Return the [x, y] coordinate for the center point of the cell that contains the specified text.  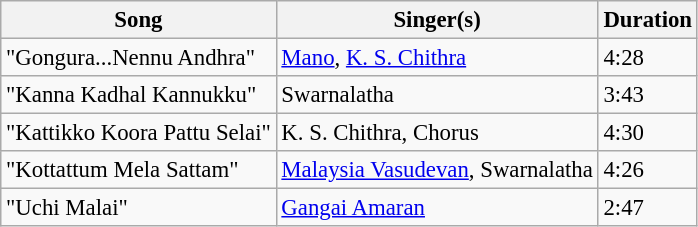
"Uchi Malai" [138, 208]
4:30 [648, 133]
K. S. Chithra, Chorus [437, 133]
"Kattikko Koora Pattu Selai" [138, 133]
"Gongura...Nennu Andhra" [138, 58]
3:43 [648, 95]
4:28 [648, 58]
Duration [648, 20]
Malaysia Vasudevan, Swarnalatha [437, 170]
Singer(s) [437, 20]
"Kottattum Mela Sattam" [138, 170]
Song [138, 20]
2:47 [648, 208]
Gangai Amaran [437, 208]
4:26 [648, 170]
"Kanna Kadhal Kannukku" [138, 95]
Swarnalatha [437, 95]
Mano, K. S. Chithra [437, 58]
